Return the [x, y] coordinate for the center point of the cell that contains the specified text.  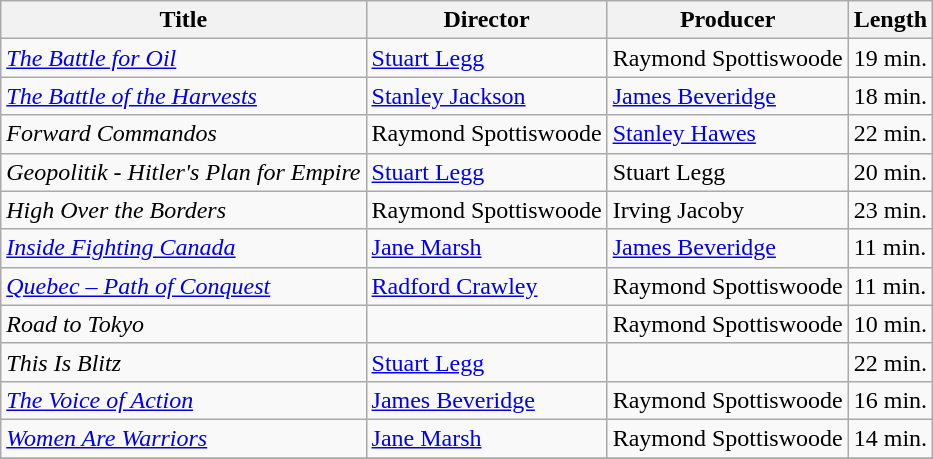
10 min. [890, 324]
Inside Fighting Canada [184, 248]
20 min. [890, 172]
Irving Jacoby [728, 210]
Length [890, 20]
18 min. [890, 96]
Producer [728, 20]
The Battle of the Harvests [184, 96]
Radford Crawley [486, 286]
Stanley Hawes [728, 134]
Women Are Warriors [184, 438]
This Is Blitz [184, 362]
The Battle for Oil [184, 58]
Quebec – Path of Conquest [184, 286]
Geopolitik - Hitler's Plan for Empire [184, 172]
23 min. [890, 210]
Director [486, 20]
Stanley Jackson [486, 96]
Road to Tokyo [184, 324]
High Over the Borders [184, 210]
19 min. [890, 58]
16 min. [890, 400]
Title [184, 20]
14 min. [890, 438]
The Voice of Action [184, 400]
Forward Commandos [184, 134]
